Search for the cell housing the specified text and yield its [x, y] center coordinate. 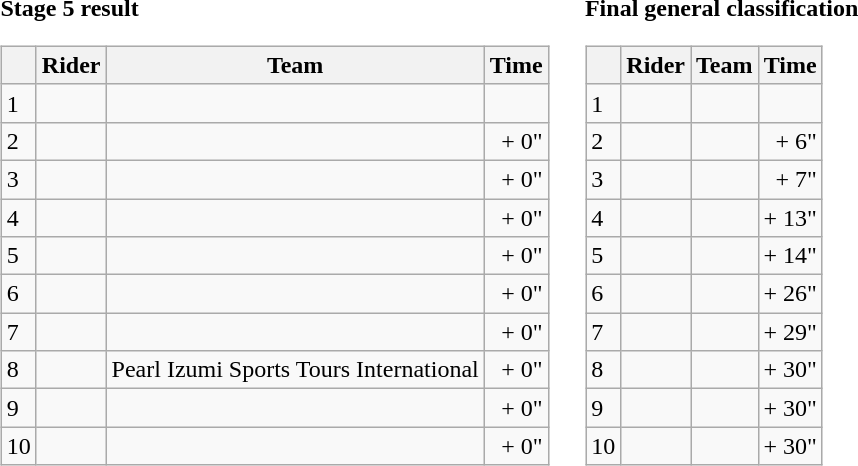
+ 26" [790, 294]
+ 29" [790, 332]
+ 14" [790, 256]
Pearl Izumi Sports Tours International [295, 370]
+ 13" [790, 217]
+ 7" [790, 179]
+ 6" [790, 141]
